For the text-containing cell, return its midpoint in [X, Y] coordinate format. 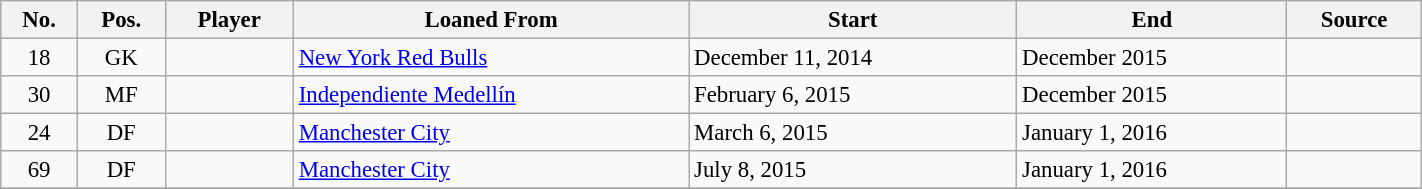
December 11, 2014 [853, 58]
Pos. [121, 20]
18 [40, 58]
No. [40, 20]
GK [121, 58]
24 [40, 133]
February 6, 2015 [853, 95]
Loaned From [490, 20]
Start [853, 20]
End [1152, 20]
Source [1354, 20]
Player [229, 20]
MF [121, 95]
March 6, 2015 [853, 133]
30 [40, 95]
Independiente Medellín [490, 95]
July 8, 2015 [853, 170]
New York Red Bulls [490, 58]
69 [40, 170]
